Extract the [x, y] coordinate from the center of the cell holding the provided text.  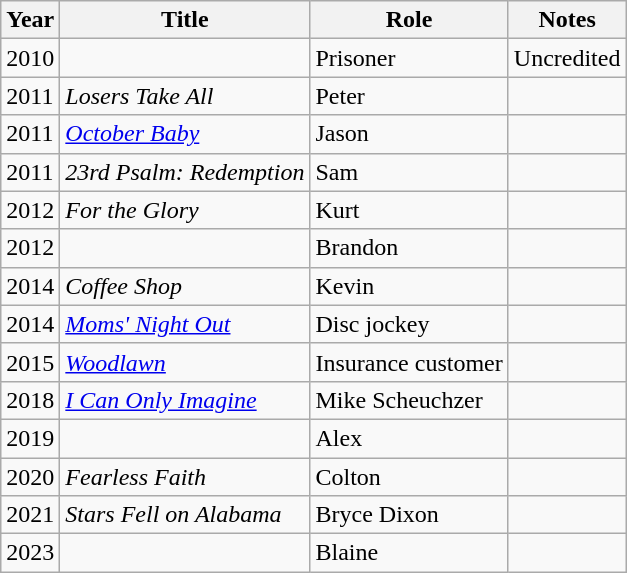
2010 [30, 58]
Alex [409, 438]
Insurance customer [409, 362]
Bryce Dixon [409, 515]
Notes [567, 20]
Year [30, 20]
2019 [30, 438]
Losers Take All [185, 96]
Colton [409, 477]
2023 [30, 553]
Sam [409, 172]
I Can Only Imagine [185, 400]
Prisoner [409, 58]
Moms' Night Out [185, 324]
Disc jockey [409, 324]
23rd Psalm: Redemption [185, 172]
Coffee Shop [185, 286]
Role [409, 20]
Woodlawn [185, 362]
Blaine [409, 553]
For the Glory [185, 210]
2015 [30, 362]
Jason [409, 134]
2018 [30, 400]
October Baby [185, 134]
Uncredited [567, 58]
Peter [409, 96]
Stars Fell on Alabama [185, 515]
2021 [30, 515]
Mike Scheuchzer [409, 400]
2020 [30, 477]
Fearless Faith [185, 477]
Brandon [409, 248]
Kevin [409, 286]
Kurt [409, 210]
Title [185, 20]
